Determine the (x, y) coordinate at the center of the cell enclosing the given text.  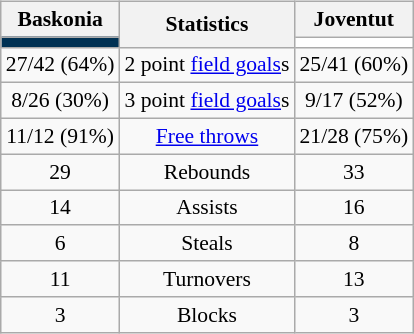
Rebounds (206, 172)
8/26 (30%) (60, 101)
Joventut (354, 19)
8 (354, 243)
Assists (206, 208)
Statistics (206, 24)
Steals (206, 243)
27/42 (64%) (60, 65)
11 (60, 279)
Free throws (206, 136)
13 (354, 279)
2 point field goalss (206, 65)
16 (354, 208)
3 point field goalss (206, 101)
14 (60, 208)
9/17 (52%) (354, 101)
11/12 (91%) (60, 136)
Baskonia (60, 19)
29 (60, 172)
Turnovers (206, 279)
Blocks (206, 314)
33 (354, 172)
25/41 (60%) (354, 65)
21/28 (75%) (354, 136)
6 (60, 243)
